From the cell containing the given text, extract its center point as [X, Y] coordinate. 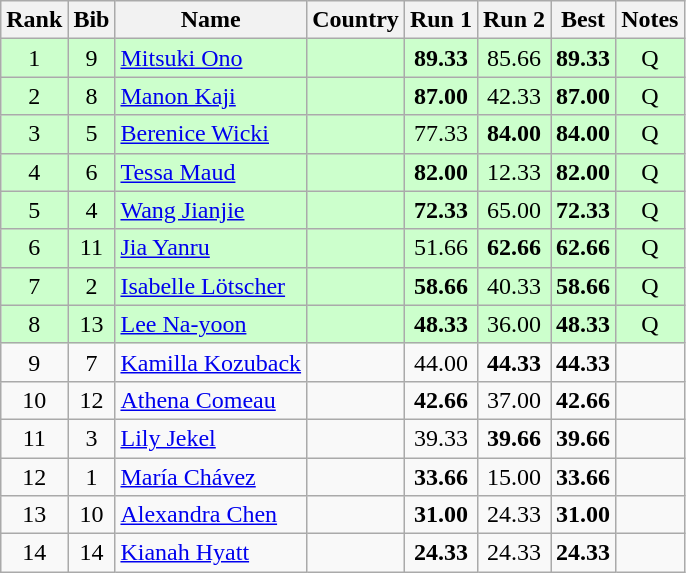
Wang Jianjie [211, 210]
Bib [92, 20]
Run 1 [440, 20]
Mitsuki Ono [211, 58]
65.00 [514, 210]
Best [584, 20]
51.66 [440, 248]
Lee Na-yoon [211, 324]
42.33 [514, 96]
Name [211, 20]
37.00 [514, 400]
Athena Comeau [211, 400]
15.00 [514, 477]
Kamilla Kozuback [211, 362]
Lily Jekel [211, 438]
Alexandra Chen [211, 515]
Isabelle Lötscher [211, 286]
Berenice Wicki [211, 134]
Manon Kaji [211, 96]
Run 2 [514, 20]
77.33 [440, 134]
36.00 [514, 324]
Tessa Maud [211, 172]
Country [356, 20]
12.33 [514, 172]
40.33 [514, 286]
María Chávez [211, 477]
Rank [34, 20]
Notes [650, 20]
Kianah Hyatt [211, 553]
85.66 [514, 58]
44.00 [440, 362]
Jia Yanru [211, 248]
39.33 [440, 438]
